Identify which cell holds the provided text, then report its [X, Y] central coordinate. 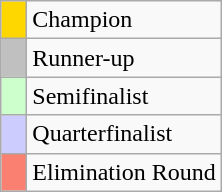
Semifinalist [124, 96]
Quarterfinalist [124, 134]
Champion [124, 20]
Elimination Round [124, 172]
Runner-up [124, 58]
